Determine the (X, Y) coordinate at the center of the cell enclosing the given text.  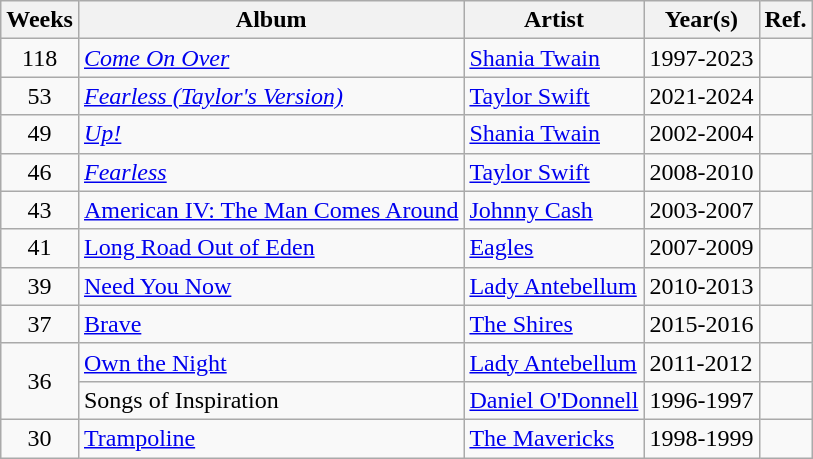
Up! (270, 134)
2021-2024 (702, 96)
Weeks (40, 20)
Eagles (554, 248)
2011-2012 (702, 362)
1998-1999 (702, 438)
Need You Now (270, 286)
The Mavericks (554, 438)
Long Road Out of Eden (270, 248)
37 (40, 324)
118 (40, 58)
2002-2004 (702, 134)
Brave (270, 324)
2003-2007 (702, 210)
Fearless (270, 172)
30 (40, 438)
Year(s) (702, 20)
43 (40, 210)
Fearless (Taylor's Version) (270, 96)
Johnny Cash (554, 210)
Artist (554, 20)
39 (40, 286)
2010-2013 (702, 286)
53 (40, 96)
Own the Night (270, 362)
Trampoline (270, 438)
Ref. (786, 20)
Songs of Inspiration (270, 400)
2015-2016 (702, 324)
Come On Over (270, 58)
41 (40, 248)
2007-2009 (702, 248)
Daniel O'Donnell (554, 400)
2008-2010 (702, 172)
American IV: The Man Comes Around (270, 210)
1997-2023 (702, 58)
49 (40, 134)
The Shires (554, 324)
36 (40, 381)
1996-1997 (702, 400)
46 (40, 172)
Album (270, 20)
